Find where the given text appears and provide that cell's center as [x, y] coordinate. 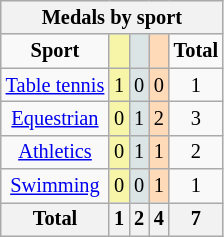
Table tennis [55, 85]
3 [196, 118]
Athletics [55, 152]
4 [159, 219]
Sport [55, 51]
7 [196, 219]
Medals by sport [112, 17]
Equestrian [55, 118]
Swimming [55, 186]
